Capture the cell that displays the provided text and extract its (X, Y) central coordinate. 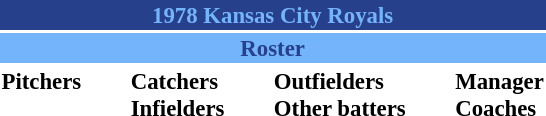
Roster (272, 48)
1978 Kansas City Royals (272, 15)
